Provide the (X, Y) coordinate of the cell's center where the given text is located.  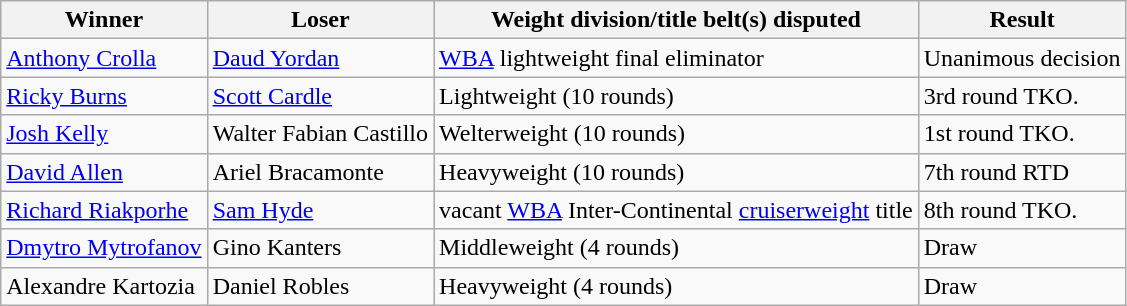
Ricky Burns (104, 96)
Dmytro Mytrofanov (104, 248)
Weight division/title belt(s) disputed (676, 20)
Josh Kelly (104, 134)
3rd round TKO. (1022, 96)
Lightweight (10 rounds) (676, 96)
Scott Cardle (320, 96)
Anthony Crolla (104, 58)
vacant WBA Inter-Continental cruiserweight title (676, 210)
Result (1022, 20)
1st round TKO. (1022, 134)
Middleweight (4 rounds) (676, 248)
Sam Hyde (320, 210)
Richard Riakporhe (104, 210)
Loser (320, 20)
Welterweight (10 rounds) (676, 134)
Heavyweight (10 rounds) (676, 172)
8th round TKO. (1022, 210)
Gino Kanters (320, 248)
Daniel Robles (320, 286)
Winner (104, 20)
7th round RTD (1022, 172)
Walter Fabian Castillo (320, 134)
Unanimous decision (1022, 58)
Daud Yordan (320, 58)
WBA lightweight final eliminator (676, 58)
Alexandre Kartozia (104, 286)
Ariel Bracamonte (320, 172)
David Allen (104, 172)
Heavyweight (4 rounds) (676, 286)
